Pinpoint the cell where the given text exists, returning its [x, y] midpoint coordinate. 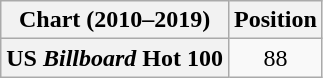
88 [276, 58]
Chart (2010–2019) [115, 20]
US Billboard Hot 100 [115, 58]
Position [276, 20]
